Search for the cell housing the specified text and yield its [x, y] center coordinate. 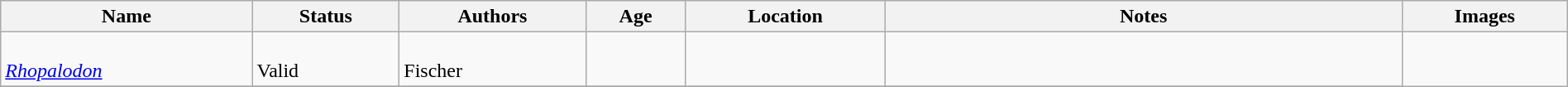
Images [1484, 17]
Valid [326, 60]
Status [326, 17]
Location [786, 17]
Age [635, 17]
Rhopalodon [127, 60]
Authors [493, 17]
Fischer [493, 60]
Name [127, 17]
Notes [1143, 17]
